Detect which cell encompasses the target text, then output its (x, y) center coordinate. 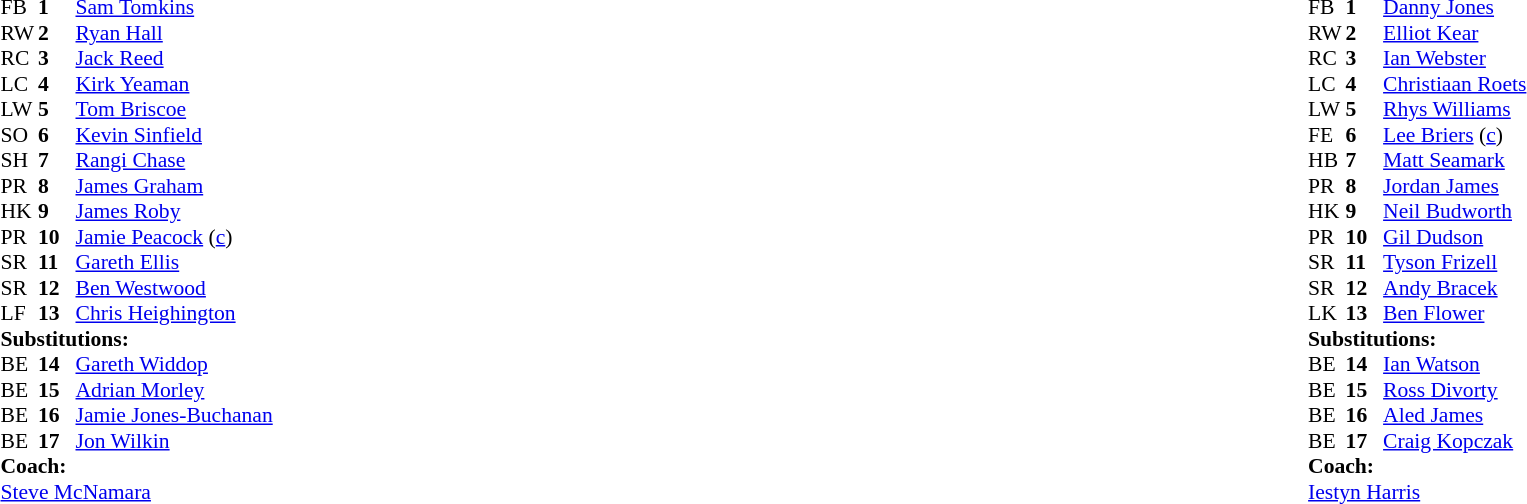
Chris Heighington (174, 313)
Aled James (1454, 415)
Adrian Morley (174, 390)
LF (19, 313)
Gareth Ellis (174, 263)
Ben Westwood (174, 288)
Jamie Peacock (c) (174, 237)
Jack Reed (174, 59)
Gareth Widdop (174, 365)
SO (19, 135)
Rhys Williams (1454, 109)
Kirk Yeaman (174, 84)
Craig Kopczak (1454, 441)
Gil Dudson (1454, 237)
Lee Briers (c) (1454, 135)
HB (1327, 161)
Jon Wilkin (174, 441)
Rangi Chase (174, 161)
Kevin Sinfield (174, 135)
Ian Watson (1454, 365)
James Graham (174, 186)
Ryan Hall (174, 33)
Tyson Frizell (1454, 263)
Jamie Jones-Buchanan (174, 415)
SH (19, 161)
Matt Seamark (1454, 161)
Elliot Kear (1454, 33)
James Roby (174, 211)
Jordan James (1454, 186)
Christiaan Roets (1454, 84)
Ben Flower (1454, 313)
Ross Divorty (1454, 390)
Neil Budworth (1454, 211)
Ian Webster (1454, 59)
Andy Bracek (1454, 288)
LK (1327, 313)
Tom Briscoe (174, 109)
FE (1327, 135)
